Locate the cell with the specified text and output its (X, Y) center coordinate. 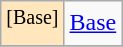
[Base] (32, 24)
Base (93, 24)
